From the cell containing the given text, extract its center point as [X, Y] coordinate. 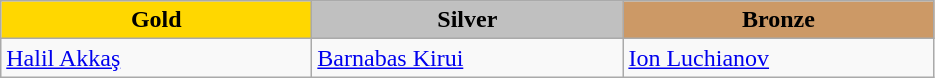
Barnabas Kirui [468, 58]
Silver [468, 20]
Bronze [778, 20]
Gold [156, 20]
Halil Akkaş [156, 58]
Ion Luchianov [778, 58]
